Return (x, y) of the center of cell containing provided text 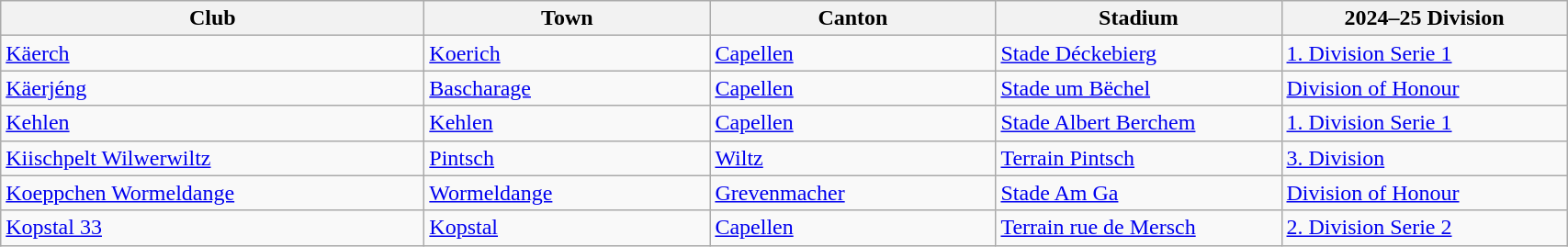
Kiischpelt Wilwerwiltz (213, 158)
Kopstal 33 (213, 228)
Terrain rue de Mersch (1139, 228)
Town (568, 18)
Wormeldange (568, 193)
Terrain Pintsch (1139, 158)
Stade um Bëchel (1139, 88)
2024–25 Division (1424, 18)
Stade Déckebierg (1139, 53)
Stade Am Ga (1139, 193)
Stade Albert Berchem (1139, 123)
3. Division (1424, 158)
Canton (852, 18)
Pintsch (568, 158)
Käerjéng (213, 88)
Wiltz (852, 158)
Kopstal (568, 228)
Käerch (213, 53)
Koerich (568, 53)
2. Division Serie 2 (1424, 228)
Grevenmacher (852, 193)
Stadium (1139, 18)
Bascharage (568, 88)
Koeppchen Wormeldange (213, 193)
Club (213, 18)
